Determine the (X, Y) coordinate at the center of the cell enclosing the given text.  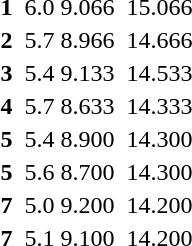
8.966 (88, 40)
9.200 (88, 205)
5.0 (40, 205)
8.633 (88, 106)
8.900 (88, 139)
5.6 (40, 172)
9.133 (88, 73)
8.700 (88, 172)
